Identify which cell holds the provided text, then report its [X, Y] central coordinate. 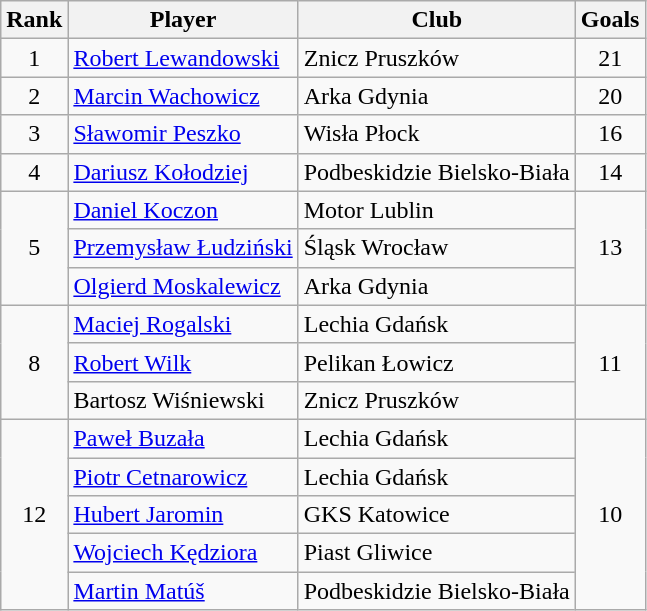
Przemysław Łudziński [183, 248]
14 [610, 172]
Hubert Jaromin [183, 515]
2 [34, 96]
12 [34, 514]
Club [436, 20]
Marcin Wachowicz [183, 96]
10 [610, 514]
Śląsk Wrocław [436, 248]
Robert Lewandowski [183, 58]
8 [34, 362]
Sławomir Peszko [183, 134]
Player [183, 20]
Wisła Płock [436, 134]
Pelikan Łowicz [436, 362]
Piast Gliwice [436, 553]
3 [34, 134]
4 [34, 172]
Olgierd Moskalewicz [183, 286]
Dariusz Kołodziej [183, 172]
Paweł Buzała [183, 438]
Rank [34, 20]
21 [610, 58]
1 [34, 58]
GKS Katowice [436, 515]
11 [610, 362]
Wojciech Kędziora [183, 553]
13 [610, 248]
Robert Wilk [183, 362]
Motor Lublin [436, 210]
Maciej Rogalski [183, 324]
Goals [610, 20]
Bartosz Wiśniewski [183, 400]
Martin Matúš [183, 591]
20 [610, 96]
16 [610, 134]
Piotr Cetnarowicz [183, 477]
Daniel Koczon [183, 210]
5 [34, 248]
